Capture the cell that displays the provided text and extract its (x, y) central coordinate. 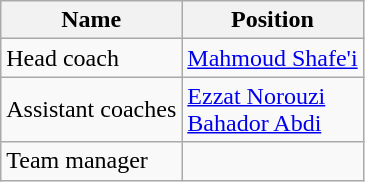
Ezzat Norouzi Bahador Abdi (272, 110)
Name (92, 20)
Team manager (92, 161)
Head coach (92, 58)
Assistant coaches (92, 110)
Mahmoud Shafe'i (272, 58)
Position (272, 20)
